Extract the (x, y) coordinate from the center of the cell holding the provided text.  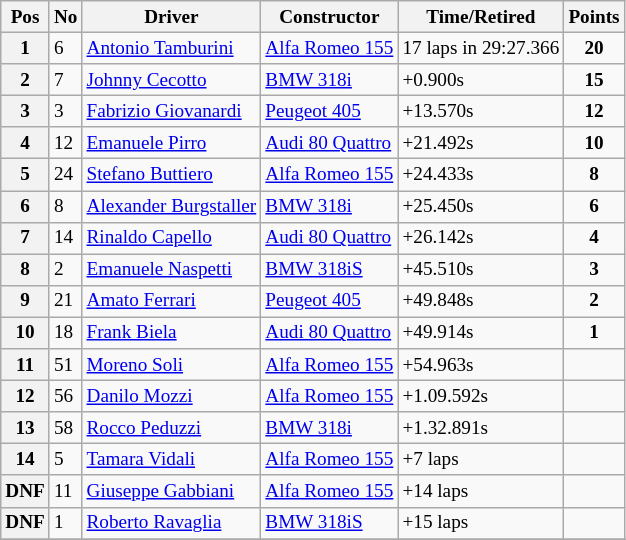
+13.570s (481, 111)
+49.914s (481, 333)
Amato Ferrari (172, 301)
Emanuele Naspetti (172, 270)
Roberto Ravaglia (172, 523)
17 laps in 29:27.366 (481, 48)
Alexander Burgstaller (172, 206)
Tamara Vidali (172, 460)
+54.963s (481, 365)
Constructor (330, 17)
21 (66, 301)
24 (66, 175)
Emanuele Pirro (172, 143)
9 (26, 301)
Fabrizio Giovanardi (172, 111)
+24.433s (481, 175)
Time/Retired (481, 17)
58 (66, 428)
Pos (26, 17)
+0.900s (481, 80)
+25.450s (481, 206)
Moreno Soli (172, 365)
56 (66, 396)
Rinaldo Capello (172, 238)
+49.848s (481, 301)
+15 laps (481, 523)
+14 laps (481, 491)
+7 laps (481, 460)
Antonio Tamburini (172, 48)
Frank Biela (172, 333)
51 (66, 365)
Driver (172, 17)
+1.09.592s (481, 396)
+21.492s (481, 143)
18 (66, 333)
Giuseppe Gabbiani (172, 491)
No (66, 17)
Points (594, 17)
Johnny Cecotto (172, 80)
Stefano Buttiero (172, 175)
Rocco Peduzzi (172, 428)
+45.510s (481, 270)
+26.142s (481, 238)
15 (594, 80)
Danilo Mozzi (172, 396)
+1.32.891s (481, 428)
20 (594, 48)
13 (26, 428)
